For the text-containing cell, return its midpoint in [X, Y] coordinate format. 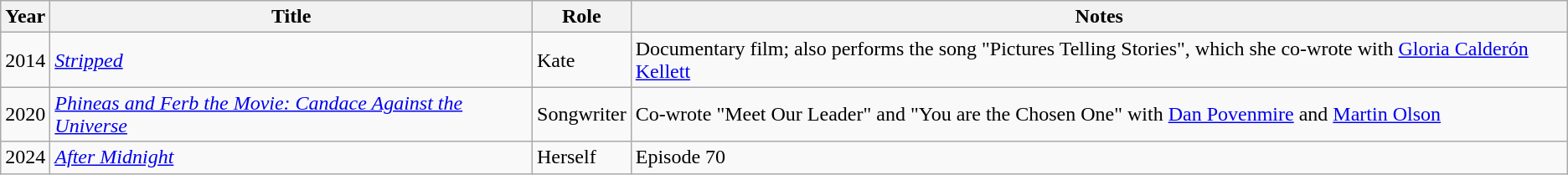
Songwriter [582, 114]
Stripped [291, 60]
2014 [25, 60]
Phineas and Ferb the Movie: Candace Against the Universe [291, 114]
Herself [582, 157]
2020 [25, 114]
Notes [1099, 17]
Co-wrote "Meet Our Leader" and "You are the Chosen One" with Dan Povenmire and Martin Olson [1099, 114]
Year [25, 17]
Documentary film; also performs the song "Pictures Telling Stories", which she co-wrote with Gloria Calderón Kellett [1099, 60]
After Midnight [291, 157]
Title [291, 17]
Role [582, 17]
Kate [582, 60]
Episode 70 [1099, 157]
2024 [25, 157]
